Determine the [X, Y] coordinate at the center of the cell enclosing the given text.  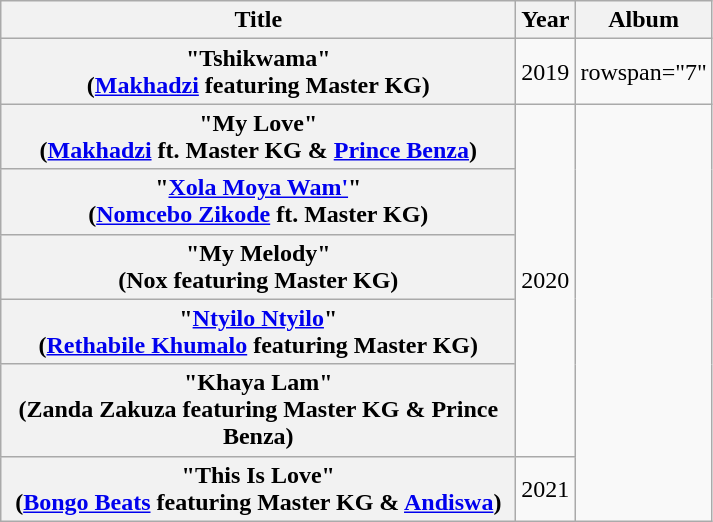
Year [546, 20]
"Khaya Lam"(Zanda Zakuza featuring Master KG & Prince Benza) [258, 410]
2020 [546, 280]
Album [644, 20]
2021 [546, 488]
2019 [546, 72]
"My Melody"(Nox featuring Master KG) [258, 266]
"This Is Love"(Bongo Beats featuring Master KG & Andiswa) [258, 488]
Title [258, 20]
"Tshikwama"(Makhadzi featuring Master KG) [258, 72]
rowspan="7" [644, 72]
"Xola Moya Wam'"(Nomcebo Zikode ft. Master KG) [258, 202]
"Ntyilo Ntyilo"(Rethabile Khumalo featuring Master KG) [258, 332]
"My Love"(Makhadzi ft. Master KG & Prince Benza) [258, 136]
